Detect which cell encompasses the target text, then output its (X, Y) center coordinate. 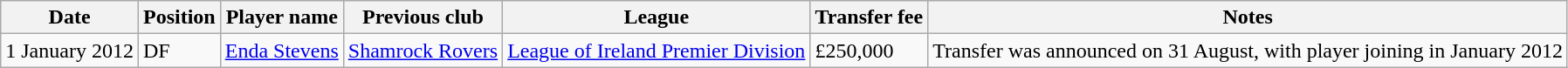
Enda Stevens (281, 51)
DF (179, 51)
Previous club (423, 17)
League of Ireland Premier Division (657, 51)
Player name (281, 17)
Notes (1248, 17)
League (657, 17)
Transfer was announced on 31 August, with player joining in January 2012 (1248, 51)
Shamrock Rovers (423, 51)
Transfer fee (870, 17)
1 January 2012 (70, 51)
£250,000 (870, 51)
Position (179, 17)
Date (70, 17)
